Determine the [x, y] coordinate at the center of the cell enclosing the given text.  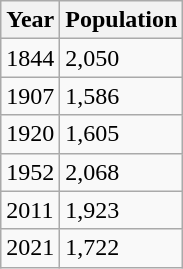
1,722 [122, 248]
2021 [30, 248]
Population [122, 20]
1844 [30, 58]
1,586 [122, 96]
1920 [30, 134]
Year [30, 20]
2011 [30, 210]
1952 [30, 172]
2,068 [122, 172]
2,050 [122, 58]
1,605 [122, 134]
1,923 [122, 210]
1907 [30, 96]
